Determine the (x, y) coordinate at the center of the cell enclosing the given text.  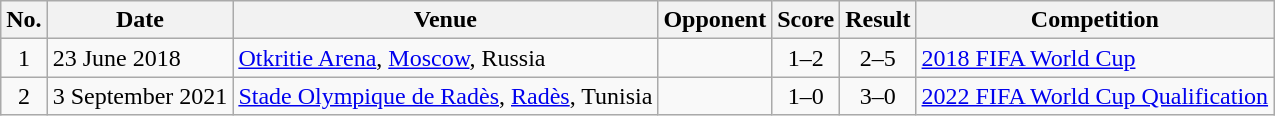
Date (140, 20)
2022 FIFA World Cup Qualification (1095, 96)
2018 FIFA World Cup (1095, 58)
1–0 (806, 96)
Otkritie Arena, Moscow, Russia (446, 58)
1–2 (806, 58)
Opponent (715, 20)
Competition (1095, 20)
Score (806, 20)
2–5 (878, 58)
Venue (446, 20)
Result (878, 20)
3 September 2021 (140, 96)
2 (24, 96)
3–0 (878, 96)
23 June 2018 (140, 58)
No. (24, 20)
Stade Olympique de Radès, Radès, Tunisia (446, 96)
1 (24, 58)
